From the cell containing the given text, extract its center point as [x, y] coordinate. 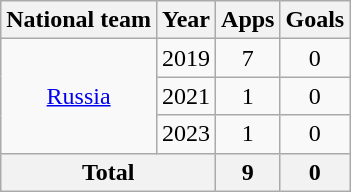
9 [248, 172]
Apps [248, 20]
Russia [79, 96]
7 [248, 58]
2019 [186, 58]
National team [79, 20]
Year [186, 20]
Goals [315, 20]
Total [108, 172]
2021 [186, 96]
2023 [186, 134]
